Capture the cell that displays the provided text and extract its [x, y] central coordinate. 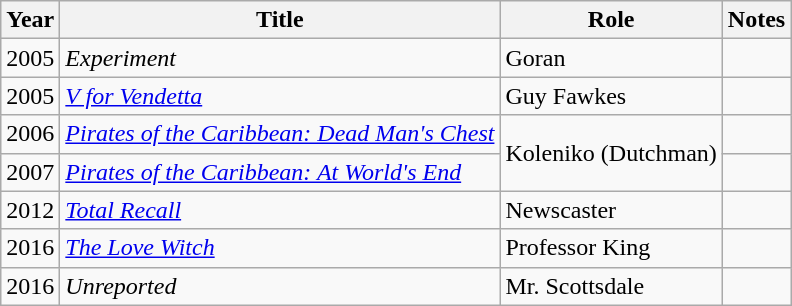
2012 [30, 210]
Experiment [280, 58]
2007 [30, 172]
Pirates of the Caribbean: Dead Man's Chest [280, 134]
Year [30, 20]
Guy Fawkes [611, 96]
2006 [30, 134]
The Love Witch [280, 248]
Goran [611, 58]
Mr. Scottsdale [611, 286]
Title [280, 20]
Role [611, 20]
Koleniko (Dutchman) [611, 153]
Unreported [280, 286]
Total Recall [280, 210]
Newscaster [611, 210]
Pirates of the Caribbean: At World's End [280, 172]
Professor King [611, 248]
Notes [756, 20]
V for Vendetta [280, 96]
